Identify which cell holds the provided text, then report its [X, Y] central coordinate. 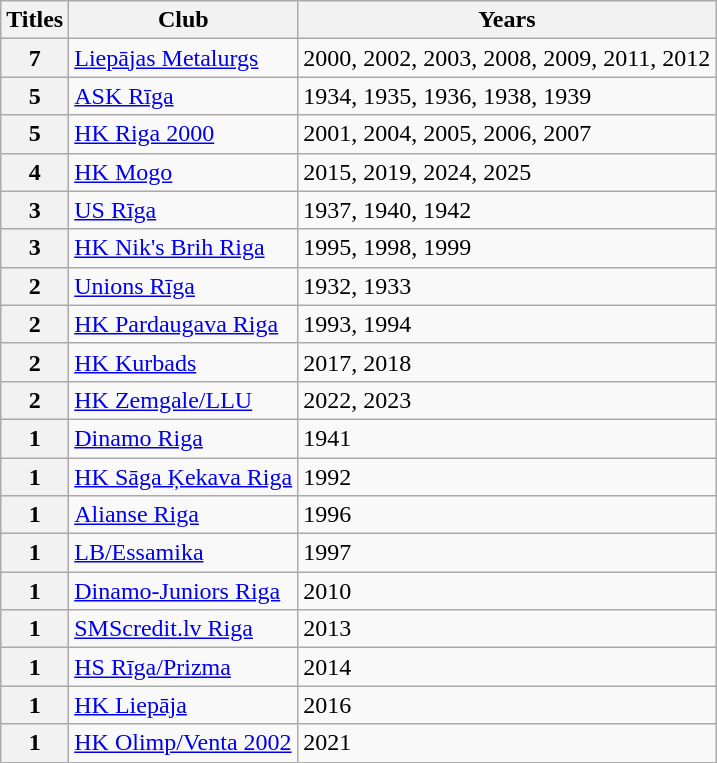
1934, 1935, 1936, 1938, 1939 [507, 96]
Liepājas Metalurgs [184, 58]
HK Nik's Brih Riga [184, 248]
Dinamo-Juniors Riga [184, 591]
HK Mogo [184, 172]
HK Sāga Ķekava Riga [184, 477]
1992 [507, 477]
HS Rīga/Prizma [184, 667]
1995, 1998, 1999 [507, 248]
Unions Rīga [184, 286]
HK Liepāja [184, 705]
Dinamo Riga [184, 438]
1937, 1940, 1942 [507, 210]
Alianse Riga [184, 515]
2016 [507, 705]
2013 [507, 629]
HK Riga 2000 [184, 134]
HK Kurbads [184, 362]
SMScredit.lv Riga [184, 629]
2015, 2019, 2024, 2025 [507, 172]
4 [35, 172]
2014 [507, 667]
US Rīga [184, 210]
1996 [507, 515]
2000, 2002, 2003, 2008, 2009, 2011, 2012 [507, 58]
HK Zemgale/LLU [184, 400]
1941 [507, 438]
Titles [35, 20]
2010 [507, 591]
1932, 1933 [507, 286]
7 [35, 58]
HK Olimp/Venta 2002 [184, 743]
2021 [507, 743]
Club [184, 20]
ASK Rīga [184, 96]
Years [507, 20]
HK Pardaugava Riga [184, 324]
2022, 2023 [507, 400]
2001, 2004, 2005, 2006, 2007 [507, 134]
LB/Essamika [184, 553]
1993, 1994 [507, 324]
2017, 2018 [507, 362]
1997 [507, 553]
